Extract the (x, y) coordinate from the center of the cell holding the provided text.  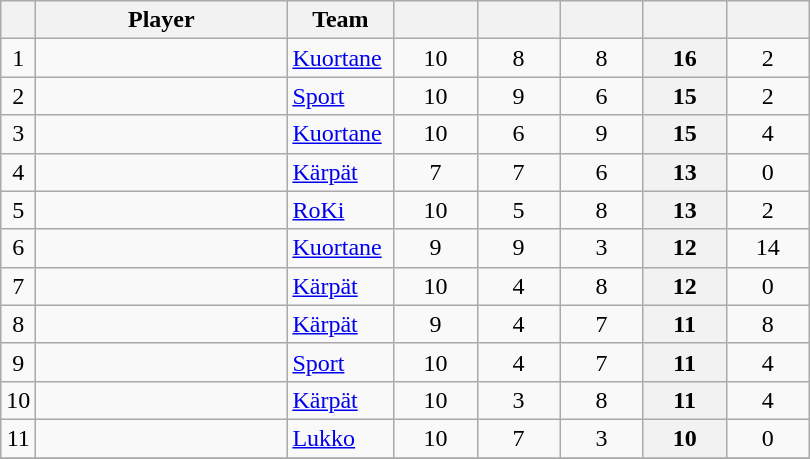
RoKi (340, 210)
16 (684, 58)
Team (340, 20)
Lukko (340, 438)
1 (18, 58)
14 (768, 248)
Player (162, 20)
